Scan for the cell matching the given text and deliver its [x, y] coordinate at center. 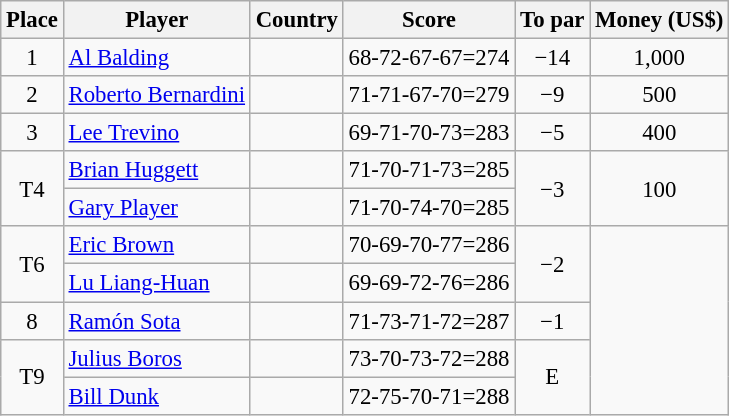
Julius Boros [156, 358]
T9 [32, 376]
8 [32, 321]
69-71-70-73=283 [429, 133]
400 [660, 133]
T6 [32, 264]
E [552, 376]
Gary Player [156, 208]
−5 [552, 133]
3 [32, 133]
−14 [552, 58]
Brian Huggett [156, 170]
Money (US$) [660, 20]
Lee Trevino [156, 133]
Eric Brown [156, 245]
−1 [552, 321]
68-72-67-67=274 [429, 58]
Player [156, 20]
69-69-72-76=286 [429, 283]
500 [660, 95]
1,000 [660, 58]
100 [660, 188]
73-70-73-72=288 [429, 358]
T4 [32, 188]
−3 [552, 188]
71-70-71-73=285 [429, 170]
Country [296, 20]
71-70-74-70=285 [429, 208]
2 [32, 95]
Place [32, 20]
−9 [552, 95]
71-71-67-70=279 [429, 95]
71-73-71-72=287 [429, 321]
To par [552, 20]
72-75-70-71=288 [429, 396]
1 [32, 58]
Roberto Bernardini [156, 95]
Bill Dunk [156, 396]
−2 [552, 264]
Al Balding [156, 58]
Ramón Sota [156, 321]
70-69-70-77=286 [429, 245]
Score [429, 20]
Lu Liang-Huan [156, 283]
